Locate the cell with the specified text and output its (x, y) center coordinate. 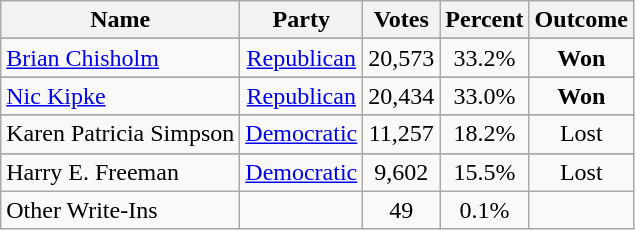
Other Write-Ins (120, 210)
49 (402, 210)
20,573 (402, 58)
Brian Chisholm (120, 58)
33.2% (484, 58)
Nic Kipke (120, 96)
20,434 (402, 96)
Votes (402, 20)
Karen Patricia Simpson (120, 134)
Name (120, 20)
18.2% (484, 134)
0.1% (484, 210)
Outcome (581, 20)
Harry E. Freeman (120, 172)
9,602 (402, 172)
Party (302, 20)
11,257 (402, 134)
33.0% (484, 96)
15.5% (484, 172)
Percent (484, 20)
